Identify which cell holds the provided text, then report its [x, y] central coordinate. 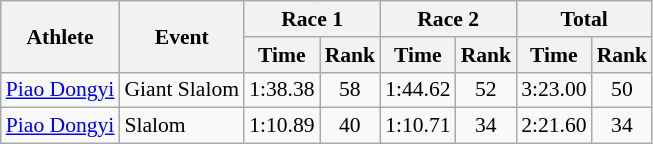
Giant Slalom [182, 90]
3:23.00 [554, 90]
Total [584, 19]
Race 1 [312, 19]
1:38.38 [282, 90]
58 [350, 90]
Slalom [182, 126]
Athlete [60, 36]
2:21.60 [554, 126]
50 [622, 90]
Race 2 [448, 19]
1:10.71 [418, 126]
1:44.62 [418, 90]
52 [486, 90]
Event [182, 36]
40 [350, 126]
1:10.89 [282, 126]
